Return [x, y] of the center of cell containing provided text 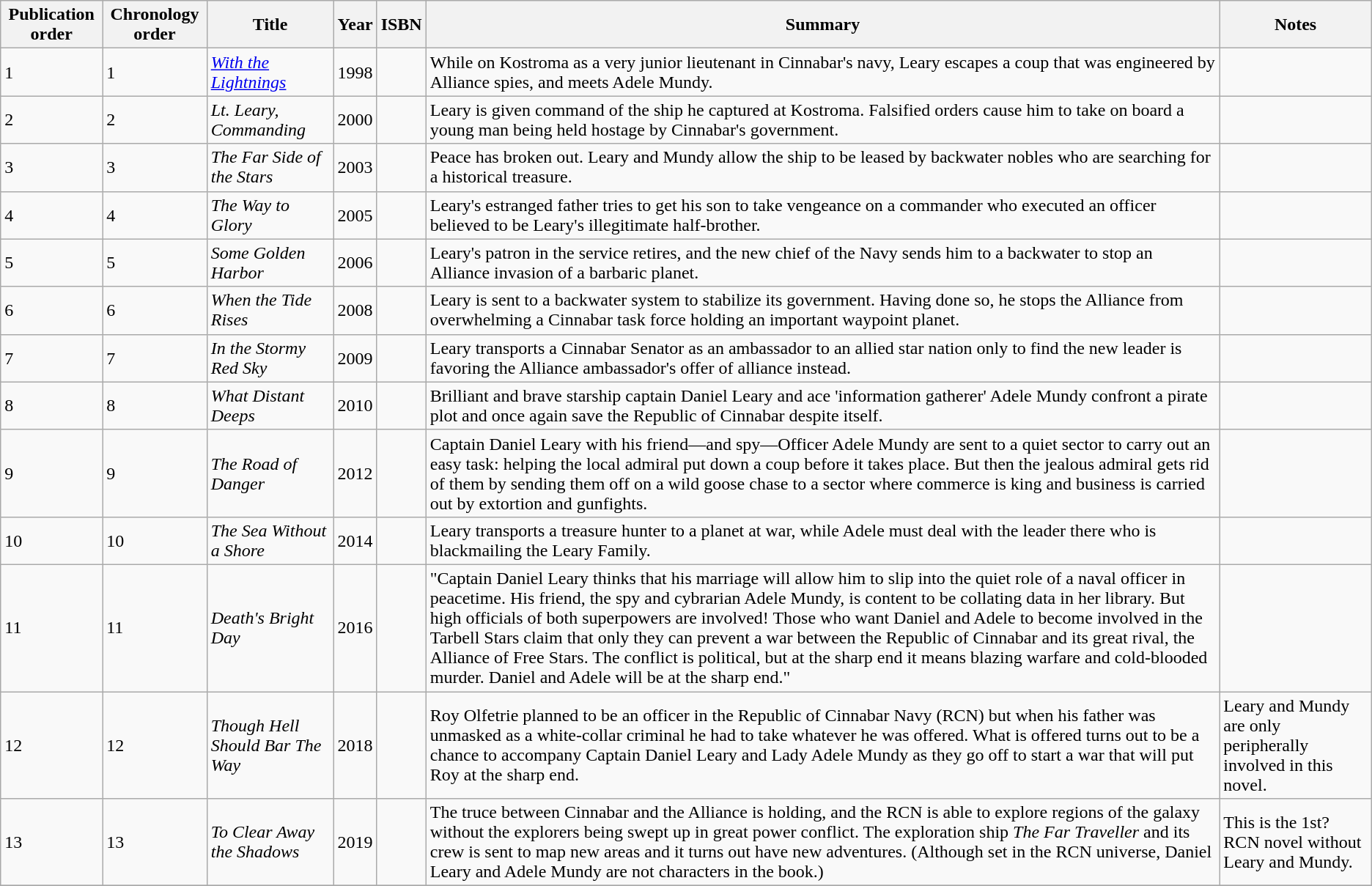
2014 [355, 541]
2008 [355, 311]
Leary and Mundy are only peripherally involved in this novel. [1296, 745]
What Distant Deeps [270, 406]
Summary [822, 25]
Notes [1296, 25]
ISBN [402, 25]
With the Lightnings [270, 72]
1998 [355, 72]
2003 [355, 167]
This is the 1st? RCN novel without Leary and Mundy. [1296, 843]
2000 [355, 120]
The Road of Danger [270, 473]
In the Stormy Red Sky [270, 358]
2019 [355, 843]
Leary's patron in the service retires, and the new chief of the Navy sends him to a backwater to stop an Alliance invasion of a barbaric planet. [822, 262]
2009 [355, 358]
2005 [355, 215]
2018 [355, 745]
Chronology order [155, 25]
Title [270, 25]
The Way to Glory [270, 215]
Publication order [51, 25]
Leary transports a treasure hunter to a planet at war, while Adele must deal with the leader there who is blackmailing the Leary Family. [822, 541]
When the Tide Rises [270, 311]
2016 [355, 627]
Some Golden Harbor [270, 262]
2012 [355, 473]
Year [355, 25]
Though Hell Should Bar The Way [270, 745]
To Clear Away the Shadows [270, 843]
While on Kostroma as a very junior lieutenant in Cinnabar's navy, Leary escapes a coup that was engineered by Alliance spies, and meets Adele Mundy. [822, 72]
Lt. Leary, Commanding [270, 120]
2006 [355, 262]
Death's Bright Day [270, 627]
Peace has broken out. Leary and Mundy allow the ship to be leased by backwater nobles who are searching for a historical treasure. [822, 167]
The Far Side of the Stars [270, 167]
The Sea Without a Shore [270, 541]
2010 [355, 406]
